Determine the (x, y) coordinate at the center of the cell enclosing the given text.  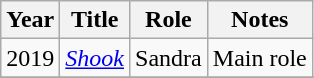
Shook (95, 58)
Year (30, 20)
Role (169, 20)
Title (95, 20)
Notes (260, 20)
Sandra (169, 58)
2019 (30, 58)
Main role (260, 58)
